Search for the cell housing the specified text and yield its (X, Y) center coordinate. 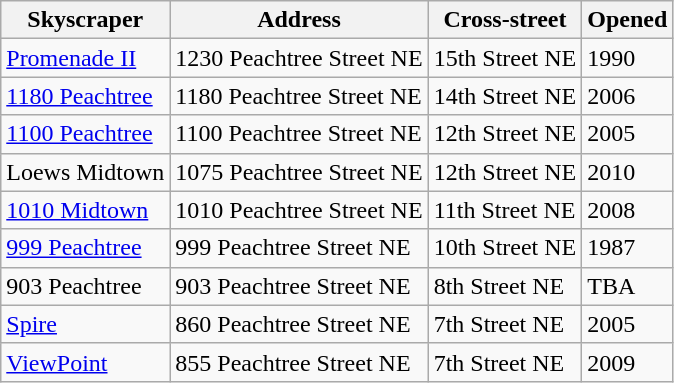
ViewPoint (86, 362)
Promenade II (86, 58)
8th Street NE (505, 286)
11th Street NE (505, 210)
1180 Peachtree (86, 96)
Loews Midtown (86, 172)
15th Street NE (505, 58)
1075 Peachtree Street NE (299, 172)
10th Street NE (505, 248)
1100 Peachtree (86, 134)
Address (299, 20)
Opened (628, 20)
860 Peachtree Street NE (299, 324)
1010 Midtown (86, 210)
2006 (628, 96)
1100 Peachtree Street NE (299, 134)
1180 Peachtree Street NE (299, 96)
2009 (628, 362)
Cross-street (505, 20)
855 Peachtree Street NE (299, 362)
903 Peachtree Street NE (299, 286)
2008 (628, 210)
2010 (628, 172)
1230 Peachtree Street NE (299, 58)
903 Peachtree (86, 286)
1990 (628, 58)
999 Peachtree (86, 248)
14th Street NE (505, 96)
Skyscraper (86, 20)
999 Peachtree Street NE (299, 248)
1010 Peachtree Street NE (299, 210)
Spire (86, 324)
TBA (628, 286)
1987 (628, 248)
